Pinpoint the cell where the given text exists, returning its [X, Y] midpoint coordinate. 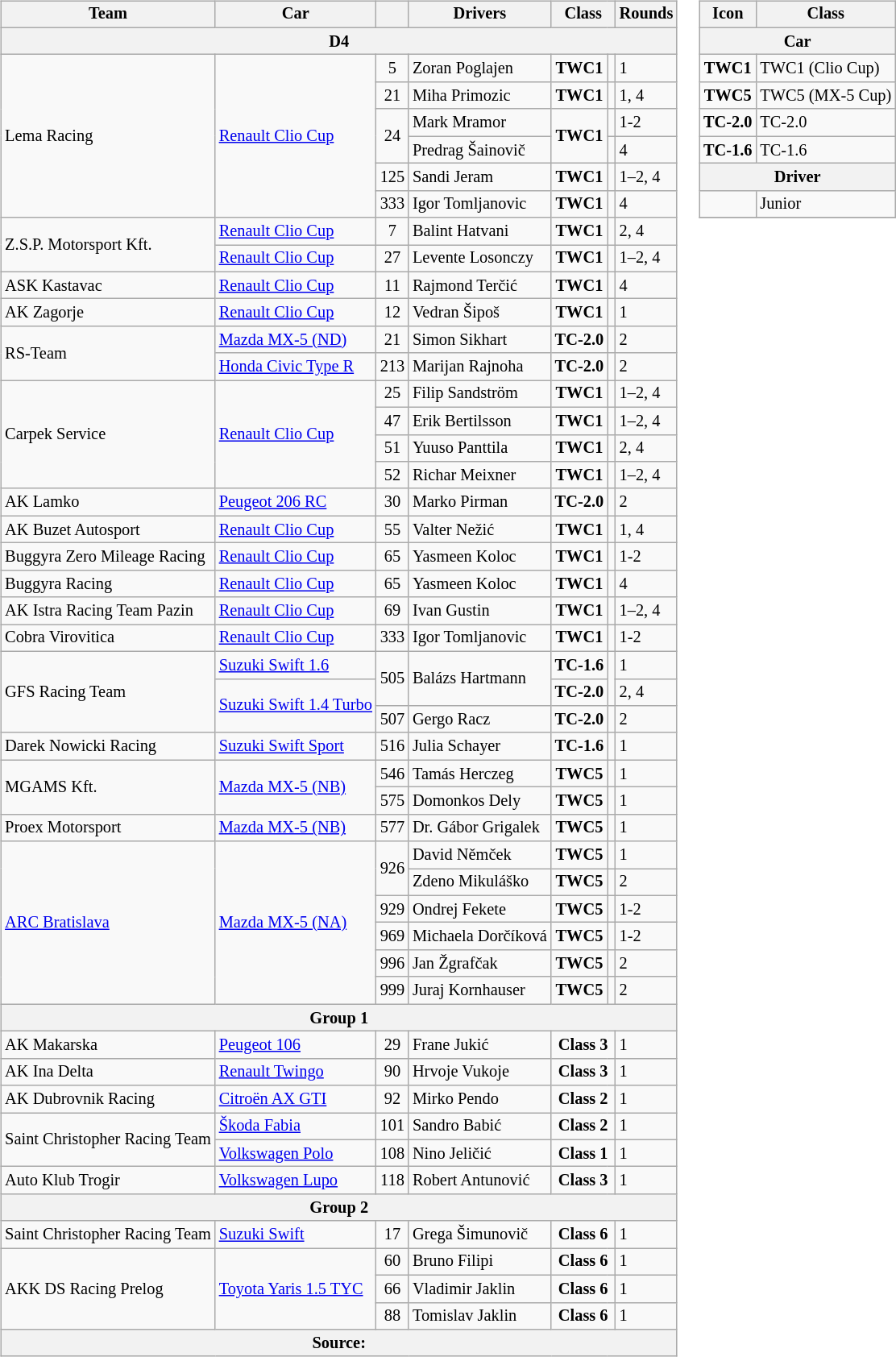
516 [392, 746]
29 [392, 1045]
GFS Racing Team [108, 691]
Darek Nowicki Racing [108, 746]
Sandi Jeram [480, 177]
Team [108, 15]
47 [392, 421]
Jan Žgrafčak [480, 964]
Buggyra Racing [108, 583]
Juraj Kornhauser [480, 990]
Balint Hatvani [480, 231]
AK Istra Racing Team Pazin [108, 611]
Frane Jukić [480, 1045]
11 [392, 285]
ASK Kastavac [108, 285]
Mark Mramor [480, 122]
AK Dubrovnik Racing [108, 1099]
929 [392, 909]
51 [392, 448]
Suzuki Swift 1.6 [296, 665]
52 [392, 475]
Erik Bertilsson [480, 421]
Predrag Šainovič [480, 150]
Lema Racing [108, 136]
92 [392, 1099]
969 [392, 936]
Suzuki Swift 1.4 Turbo [296, 706]
Balázs Hartmann [480, 678]
Mazda MX-5 (ND) [296, 340]
Miha Primozic [480, 96]
ARC Bratislava [108, 923]
546 [392, 774]
Marko Pirman [480, 502]
505 [392, 678]
Renault Twingo [296, 1072]
Citroën AX GTI [296, 1099]
Honda Civic Type R [296, 367]
AK Buzet Autosport [108, 529]
Group 1 [338, 1018]
Vedran Šipoš [480, 313]
Gergo Racz [480, 720]
118 [392, 1181]
Dr. Gábor Grigalek [480, 828]
125 [392, 177]
Suzuki Swift [296, 1235]
Levente Losonczy [480, 259]
60 [392, 1262]
Class 1 [583, 1153]
926 [392, 869]
25 [392, 394]
Volkswagen Lupo [296, 1181]
Marijan Rajnoha [480, 367]
Source: [338, 1343]
AK Ina Delta [108, 1072]
66 [392, 1289]
Vladimir Jaklin [480, 1289]
AK Zagorje [108, 313]
Simon Sikhart [480, 340]
Drivers [480, 15]
Škoda Fabia [296, 1127]
Zdeno Mikuláško [480, 882]
Yuuso Panttila [480, 448]
Nino Jeličić [480, 1153]
D4 [338, 41]
Z.S.P. Motorsport Kft. [108, 245]
Group 2 [338, 1208]
Toyota Yaris 1.5 TYC [296, 1289]
Sandro Babić [480, 1127]
Richar Meixner [480, 475]
88 [392, 1316]
69 [392, 611]
Rounds [646, 15]
5 [392, 68]
AK Makarska [108, 1045]
Carpek Service [108, 435]
David Němček [480, 855]
Cobra Virovitica [108, 638]
577 [392, 828]
Buggyra Zero Mileage Racing [108, 557]
90 [392, 1072]
Ivan Gustin [480, 611]
996 [392, 964]
Volkswagen Polo [296, 1153]
Julia Schayer [480, 746]
27 [392, 259]
Zoran Poglajen [480, 68]
Hrvoje Vukoje [480, 1072]
Grega Šimunovič [480, 1235]
Robert Antunović [480, 1181]
55 [392, 529]
RS-Team [108, 353]
Peugeot 206 RC [296, 502]
MGAMS Kft. [108, 786]
Tamás Herczeg [480, 774]
Peugeot 106 [296, 1045]
Domonkos Dely [480, 801]
Tomislav Jaklin [480, 1316]
Auto Klub Trogir [108, 1181]
Valter Nežić [480, 529]
101 [392, 1127]
Junior [825, 204]
AKK DS Racing Prelog [108, 1289]
7 [392, 231]
Proex Motorsport [108, 828]
TWC5 (MX-5 Cup) [825, 96]
108 [392, 1153]
Icon [728, 15]
24 [392, 135]
213 [392, 367]
Filip Sandström [480, 394]
AK Lamko [108, 502]
Mirko Pendo [480, 1099]
Ondrej Fekete [480, 909]
17 [392, 1235]
12 [392, 313]
Driver [798, 177]
Suzuki Swift Sport [296, 746]
Michaela Dorčíková [480, 936]
Mazda MX-5 (NA) [296, 923]
575 [392, 801]
507 [392, 720]
30 [392, 502]
Rajmond Terčić [480, 285]
Bruno Filipi [480, 1262]
TWC1 (Clio Cup) [825, 68]
999 [392, 990]
